Output the (x, y) coordinate of the center of the cell containing the given text.  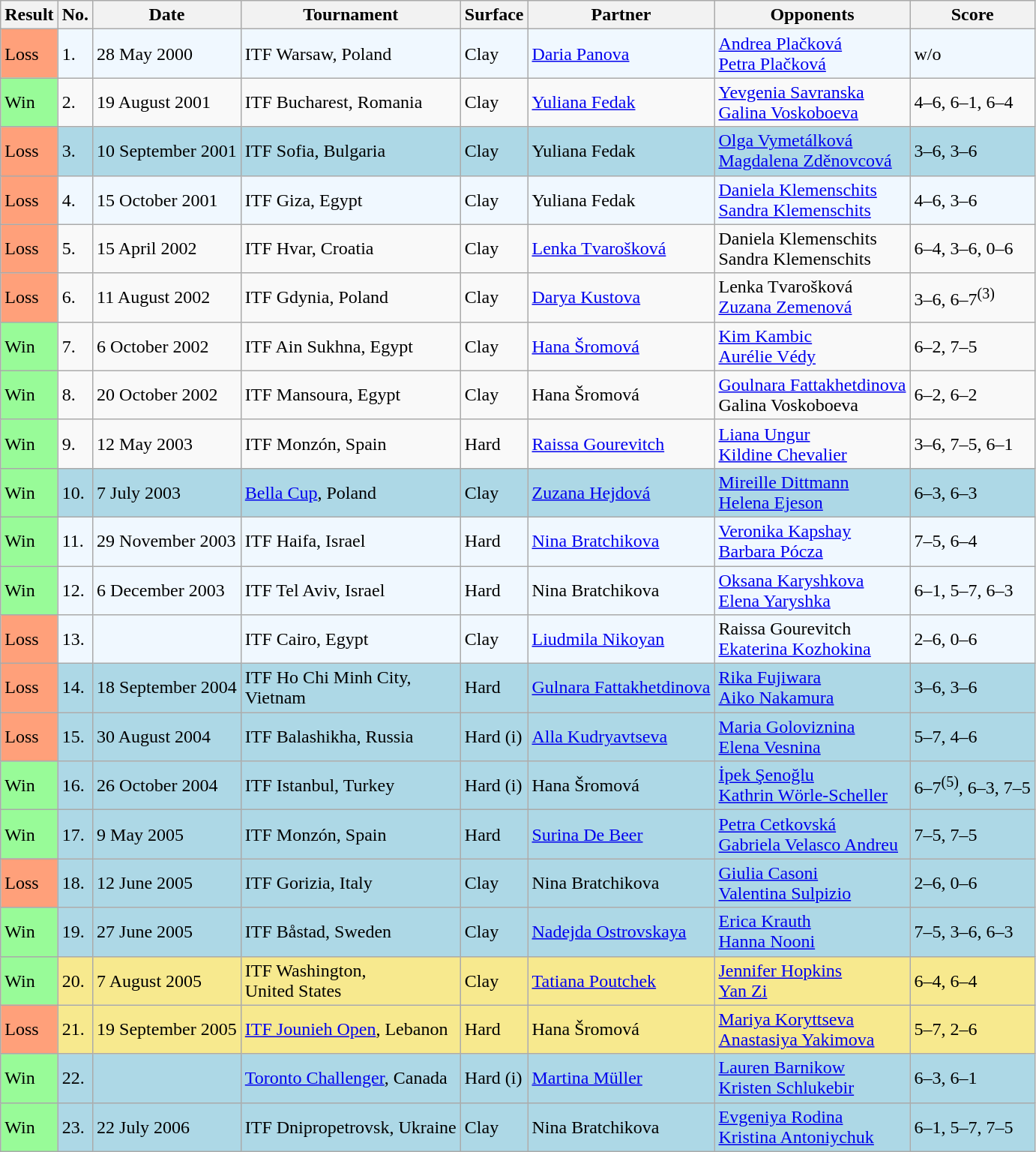
6. (75, 297)
ITF Warsaw, Poland (351, 54)
ITF Gdynia, Poland (351, 297)
Goulnara Fattakhetdinova Galina Voskoboeva (813, 394)
Raissa Gourevitch (621, 444)
6–4, 3–6, 0–6 (972, 249)
ITF Tel Aviv, Israel (351, 589)
Bella Cup, Poland (351, 492)
15. (75, 736)
12 June 2005 (167, 883)
ITF Hvar, Croatia (351, 249)
6–3, 6–3 (972, 492)
21. (75, 1029)
7–5, 7–5 (972, 834)
Score (972, 15)
Lenka Tvarošková Zuzana Zemenová (813, 297)
Evgeniya Rodina Kristina Antoniychuk (813, 1126)
6–7(5), 6–3, 7–5 (972, 786)
Nadejda Ostrovskaya (621, 931)
İpek Şenoğlu Kathrin Wörle-Scheller (813, 786)
Mariya Koryttseva Anastasiya Yakimova (813, 1029)
ITF Jounieh Open, Lebanon (351, 1029)
10. (75, 492)
14. (75, 688)
27 June 2005 (167, 931)
Gulnara Fattakhetdinova (621, 688)
ITF Giza, Egypt (351, 199)
19 August 2001 (167, 102)
17. (75, 834)
7 July 2003 (167, 492)
Oksana Karyshkova Elena Yaryshka (813, 589)
Raissa Gourevitch Ekaterina Kozhokina (813, 639)
Yevgenia Savranska Galina Voskoboeva (813, 102)
5–7, 2–6 (972, 1029)
12. (75, 589)
Lenka Tvarošková (621, 249)
3–6, 7–5, 6–1 (972, 444)
ITF Haifa, Israel (351, 541)
6–1, 5–7, 7–5 (972, 1126)
ITF Gorizia, Italy (351, 883)
Maria Goloviznina Elena Vesnina (813, 736)
Tournament (351, 15)
6–1, 5–7, 6–3 (972, 589)
29 November 2003 (167, 541)
Partner (621, 15)
7–5, 6–4 (972, 541)
11. (75, 541)
ITF Båstad, Sweden (351, 931)
ITF Ho Chi Minh City, Vietnam (351, 688)
Giulia Casoni Valentina Sulpizio (813, 883)
ITF Mansoura, Egypt (351, 394)
Toronto Challenger, Canada (351, 1078)
11 August 2002 (167, 297)
26 October 2004 (167, 786)
Erica Krauth Hanna Nooni (813, 931)
Daria Panova (621, 54)
Olga Vymetálková Magdalena Zděnovcová (813, 151)
7. (75, 346)
Surface (494, 15)
Alla Kudryavtseva (621, 736)
Tatiana Poutchek (621, 981)
20. (75, 981)
Jennifer Hopkins Yan Zi (813, 981)
Date (167, 15)
20 October 2002 (167, 394)
ITF Cairo, Egypt (351, 639)
Andrea Plačková Petra Plačková (813, 54)
Darya Kustova (621, 297)
ITF Bucharest, Romania (351, 102)
Opponents (813, 15)
3. (75, 151)
22 July 2006 (167, 1126)
Liana Ungur Kildine Chevalier (813, 444)
3–6, 6–7(3) (972, 297)
9. (75, 444)
6–3, 6–1 (972, 1078)
8. (75, 394)
ITF Sofia, Bulgaria (351, 151)
4–6, 6–1, 6–4 (972, 102)
1. (75, 54)
7 August 2005 (167, 981)
Liudmila Nikoyan (621, 639)
16. (75, 786)
10 September 2001 (167, 151)
23. (75, 1126)
12 May 2003 (167, 444)
6–2, 7–5 (972, 346)
Zuzana Hejdová (621, 492)
19 September 2005 (167, 1029)
19. (75, 931)
6 December 2003 (167, 589)
9 May 2005 (167, 834)
6 October 2002 (167, 346)
Result (29, 15)
ITF Balashikha, Russia (351, 736)
2. (75, 102)
6–2, 6–2 (972, 394)
28 May 2000 (167, 54)
Rika Fujiwara Aiko Nakamura (813, 688)
15 April 2002 (167, 249)
5–7, 4–6 (972, 736)
No. (75, 15)
7–5, 3–6, 6–3 (972, 931)
6–4, 6–4 (972, 981)
Martina Müller (621, 1078)
ITF Ain Sukhna, Egypt (351, 346)
18 September 2004 (167, 688)
Petra Cetkovská Gabriela Velasco Andreu (813, 834)
22. (75, 1078)
5. (75, 249)
Kim Kambic Aurélie Védy (813, 346)
13. (75, 639)
Surina De Beer (621, 834)
Mireille Dittmann Helena Ejeson (813, 492)
ITF Istanbul, Turkey (351, 786)
w/o (972, 54)
4–6, 3–6 (972, 199)
30 August 2004 (167, 736)
18. (75, 883)
ITF Dnipropetrovsk, Ukraine (351, 1126)
15 October 2001 (167, 199)
4. (75, 199)
Veronika Kapshay Barbara Pócza (813, 541)
ITF Washington, United States (351, 981)
Lauren Barnikow Kristen Schlukebir (813, 1078)
